Extract the (x, y) coordinate from the center of the cell holding the provided text.  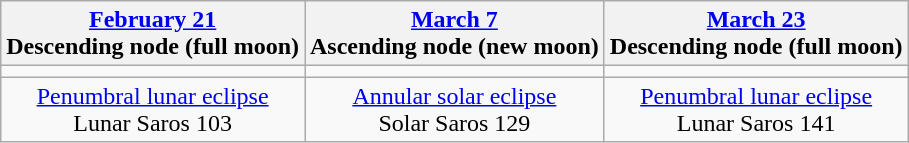
Penumbral lunar eclipseLunar Saros 103 (153, 110)
February 21Descending node (full moon) (153, 34)
Annular solar eclipseSolar Saros 129 (454, 110)
Penumbral lunar eclipseLunar Saros 141 (756, 110)
March 7Ascending node (new moon) (454, 34)
March 23Descending node (full moon) (756, 34)
